Search for the cell housing the specified text and yield its (x, y) center coordinate. 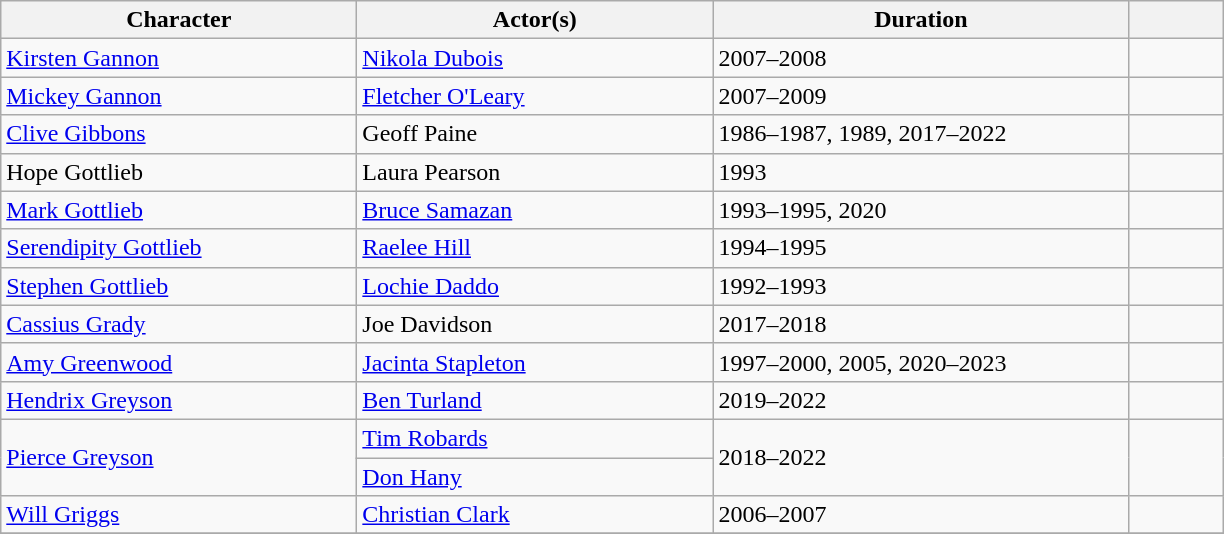
Character (179, 20)
Don Hany (535, 477)
Fletcher O'Leary (535, 96)
Actor(s) (535, 20)
Tim Robards (535, 438)
Amy Greenwood (179, 362)
Jacinta Stapleton (535, 362)
Raelee Hill (535, 248)
Lochie Daddo (535, 286)
Kirsten Gannon (179, 58)
1993 (921, 172)
1986–1987, 1989, 2017–2022 (921, 134)
Cassius Grady (179, 324)
2007–2009 (921, 96)
Ben Turland (535, 400)
Nikola Dubois (535, 58)
2007–2008 (921, 58)
1994–1995 (921, 248)
Christian Clark (535, 515)
2017–2018 (921, 324)
Clive Gibbons (179, 134)
2018–2022 (921, 457)
1993–1995, 2020 (921, 210)
1997–2000, 2005, 2020–2023 (921, 362)
2019–2022 (921, 400)
Geoff Paine (535, 134)
Serendipity Gottlieb (179, 248)
Bruce Samazan (535, 210)
Mark Gottlieb (179, 210)
Stephen Gottlieb (179, 286)
Duration (921, 20)
2006–2007 (921, 515)
Mickey Gannon (179, 96)
1992–1993 (921, 286)
Laura Pearson (535, 172)
Joe Davidson (535, 324)
Hope Gottlieb (179, 172)
Hendrix Greyson (179, 400)
Pierce Greyson (179, 457)
Will Griggs (179, 515)
